Locate the cell with the specified text and output its (X, Y) center coordinate. 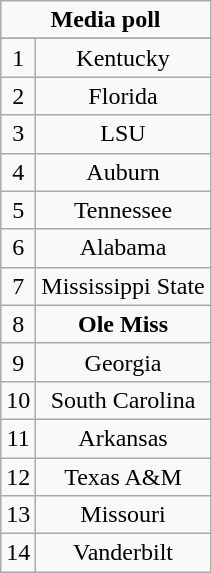
5 (18, 210)
1 (18, 58)
Ole Miss (123, 324)
Auburn (123, 172)
Tennessee (123, 210)
8 (18, 324)
Arkansas (123, 438)
Alabama (123, 248)
Missouri (123, 515)
13 (18, 515)
LSU (123, 134)
6 (18, 248)
14 (18, 553)
2 (18, 96)
3 (18, 134)
Kentucky (123, 58)
Florida (123, 96)
Media poll (106, 20)
10 (18, 400)
9 (18, 362)
Texas A&M (123, 477)
South Carolina (123, 400)
4 (18, 172)
11 (18, 438)
Vanderbilt (123, 553)
Mississippi State (123, 286)
Georgia (123, 362)
7 (18, 286)
12 (18, 477)
